Determine the (x, y) coordinate at the center of the cell enclosing the given text.  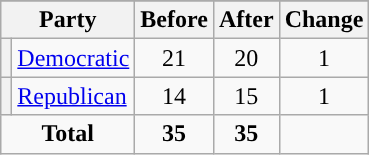
Party (68, 20)
20 (246, 58)
Change (324, 20)
After (246, 20)
Republican (74, 96)
Before (174, 20)
Total (68, 134)
15 (246, 96)
Democratic (74, 58)
14 (174, 96)
21 (174, 58)
